Find where the given text appears and provide that cell's center as (X, Y) coordinate. 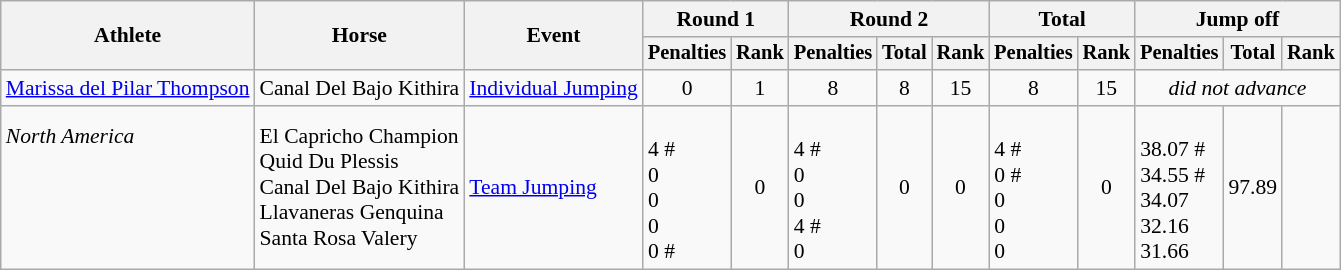
97.89 (1252, 188)
4 #0000 # (687, 188)
Horse (360, 36)
38.07 #34.55 #34.0732.1631.66 (1179, 188)
Round 1 (716, 19)
Marissa del Pilar Thompson (128, 88)
El Capricho ChampionQuid Du PlessisCanal Del Bajo KithiraLlavaneras GenquinaSanta Rosa Valery (360, 188)
Event (554, 36)
Individual Jumping (554, 88)
Canal Del Bajo Kithira (360, 88)
Athlete (128, 36)
4 #004 #0 (833, 188)
Team Jumping (554, 188)
1 (760, 88)
4 #0 #000 (1033, 188)
Jump off (1238, 19)
did not advance (1238, 88)
Round 2 (889, 19)
North America (128, 188)
